Detect which cell encompasses the target text, then output its [X, Y] center coordinate. 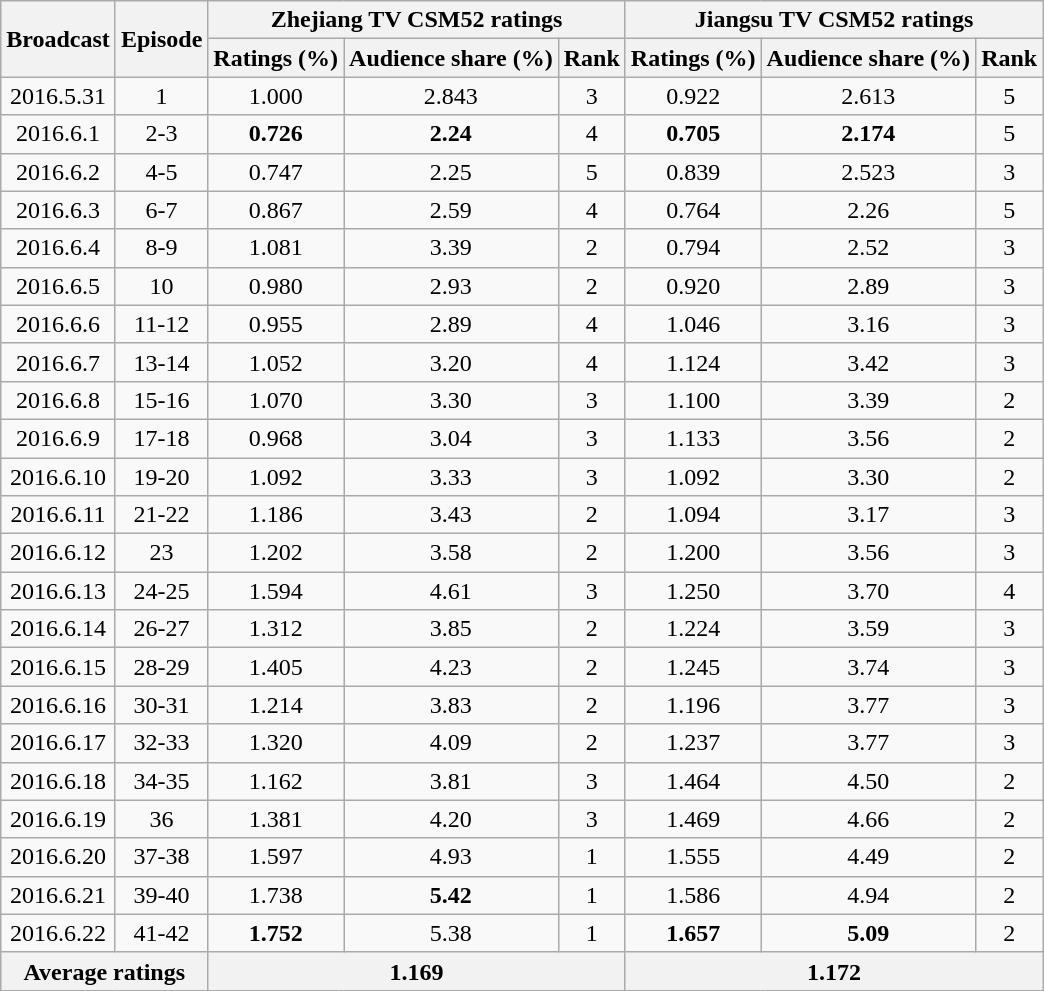
2016.6.11 [58, 515]
1.464 [693, 781]
2016.6.1 [58, 134]
1.752 [276, 933]
2.25 [452, 172]
0.705 [693, 134]
0.794 [693, 248]
26-27 [161, 629]
2016.6.21 [58, 895]
1.224 [693, 629]
2.59 [452, 210]
30-31 [161, 705]
1.094 [693, 515]
2016.6.20 [58, 857]
2016.6.8 [58, 400]
0.839 [693, 172]
1.586 [693, 895]
2016.6.12 [58, 553]
1.162 [276, 781]
28-29 [161, 667]
3.70 [868, 591]
39-40 [161, 895]
2016.6.7 [58, 362]
1.169 [416, 971]
2016.6.15 [58, 667]
1.046 [693, 324]
2.93 [452, 286]
2016.6.9 [58, 438]
1.555 [693, 857]
3.85 [452, 629]
4.61 [452, 591]
Jiangsu TV CSM52 ratings [834, 20]
19-20 [161, 477]
2016.6.2 [58, 172]
0.920 [693, 286]
0.968 [276, 438]
5.38 [452, 933]
1.186 [276, 515]
3.59 [868, 629]
4.20 [452, 819]
0.726 [276, 134]
8-9 [161, 248]
2016.6.6 [58, 324]
Average ratings [104, 971]
3.74 [868, 667]
1.081 [276, 248]
5.42 [452, 895]
4.09 [452, 743]
2016.6.13 [58, 591]
2.52 [868, 248]
1.070 [276, 400]
4.49 [868, 857]
1.381 [276, 819]
2.843 [452, 96]
11-12 [161, 324]
2016.6.4 [58, 248]
5.09 [868, 933]
2016.6.16 [58, 705]
Zhejiang TV CSM52 ratings [416, 20]
41-42 [161, 933]
0.980 [276, 286]
1.052 [276, 362]
1.237 [693, 743]
1.100 [693, 400]
23 [161, 553]
1.214 [276, 705]
24-25 [161, 591]
3.17 [868, 515]
1.469 [693, 819]
2016.6.10 [58, 477]
1.594 [276, 591]
1.738 [276, 895]
2.174 [868, 134]
1.000 [276, 96]
2.24 [452, 134]
3.42 [868, 362]
2016.6.17 [58, 743]
3.20 [452, 362]
3.81 [452, 781]
2016.6.19 [58, 819]
2016.5.31 [58, 96]
4.94 [868, 895]
1.250 [693, 591]
13-14 [161, 362]
2016.6.14 [58, 629]
1.312 [276, 629]
3.83 [452, 705]
2016.6.22 [58, 933]
4.93 [452, 857]
21-22 [161, 515]
2.613 [868, 96]
1.245 [693, 667]
4.23 [452, 667]
1.202 [276, 553]
15-16 [161, 400]
2016.6.5 [58, 286]
1.196 [693, 705]
2016.6.3 [58, 210]
1.172 [834, 971]
Episode [161, 39]
1.133 [693, 438]
0.867 [276, 210]
32-33 [161, 743]
0.922 [693, 96]
17-18 [161, 438]
4.50 [868, 781]
1.124 [693, 362]
1.405 [276, 667]
1.657 [693, 933]
0.764 [693, 210]
2.523 [868, 172]
Broadcast [58, 39]
37-38 [161, 857]
4.66 [868, 819]
1.200 [693, 553]
6-7 [161, 210]
2.26 [868, 210]
3.04 [452, 438]
3.16 [868, 324]
2016.6.18 [58, 781]
1.320 [276, 743]
3.43 [452, 515]
36 [161, 819]
1.597 [276, 857]
3.33 [452, 477]
34-35 [161, 781]
4-5 [161, 172]
0.747 [276, 172]
2-3 [161, 134]
3.58 [452, 553]
10 [161, 286]
0.955 [276, 324]
